Identify which cell holds the provided text, then report its [x, y] central coordinate. 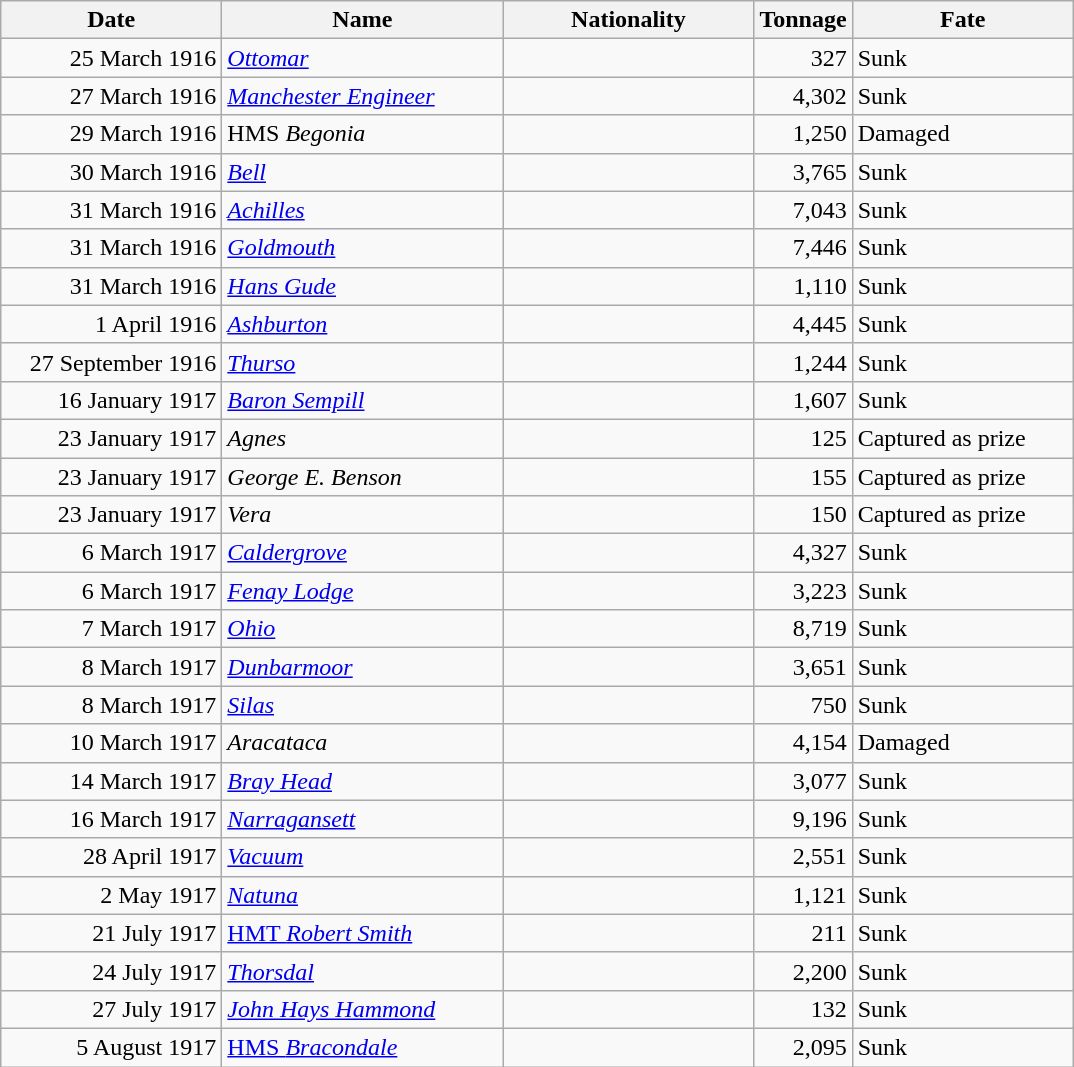
27 March 1916 [112, 96]
7,043 [803, 210]
8,719 [803, 629]
27 July 1917 [112, 1009]
Ohio [362, 629]
7,446 [803, 248]
27 September 1916 [112, 362]
5 August 1917 [112, 1047]
1,110 [803, 286]
3,077 [803, 781]
155 [803, 477]
7 March 1917 [112, 629]
3,765 [803, 172]
Name [362, 20]
Agnes [362, 438]
4,445 [803, 324]
750 [803, 705]
16 January 1917 [112, 400]
150 [803, 515]
1,250 [803, 134]
25 March 1916 [112, 58]
14 March 1917 [112, 781]
Vacuum [362, 857]
9,196 [803, 819]
125 [803, 438]
HMT Robert Smith [362, 933]
211 [803, 933]
Aracataca [362, 743]
24 July 1917 [112, 971]
4,154 [803, 743]
4,327 [803, 553]
Hans Gude [362, 286]
Date [112, 20]
3,651 [803, 667]
Baron Sempill [362, 400]
John Hays Hammond [362, 1009]
Narragansett [362, 819]
4,302 [803, 96]
Vera [362, 515]
2,200 [803, 971]
Ottomar [362, 58]
Bray Head [362, 781]
Ashburton [362, 324]
132 [803, 1009]
Goldmouth [362, 248]
2,551 [803, 857]
29 March 1916 [112, 134]
Thorsdal [362, 971]
Bell [362, 172]
Achilles [362, 210]
2,095 [803, 1047]
Manchester Engineer [362, 96]
Thurso [362, 362]
Fate [962, 20]
Silas [362, 705]
16 March 1917 [112, 819]
Dunbarmoor [362, 667]
George E. Benson [362, 477]
HMS Begonia [362, 134]
Fenay Lodge [362, 591]
2 May 1917 [112, 895]
1 April 1916 [112, 324]
1,607 [803, 400]
HMS Bracondale [362, 1047]
327 [803, 58]
Tonnage [803, 20]
Caldergrove [362, 553]
Natuna [362, 895]
28 April 1917 [112, 857]
1,121 [803, 895]
3,223 [803, 591]
30 March 1916 [112, 172]
21 July 1917 [112, 933]
10 March 1917 [112, 743]
Nationality [628, 20]
1,244 [803, 362]
